Identify which cell holds the provided text, then report its [X, Y] central coordinate. 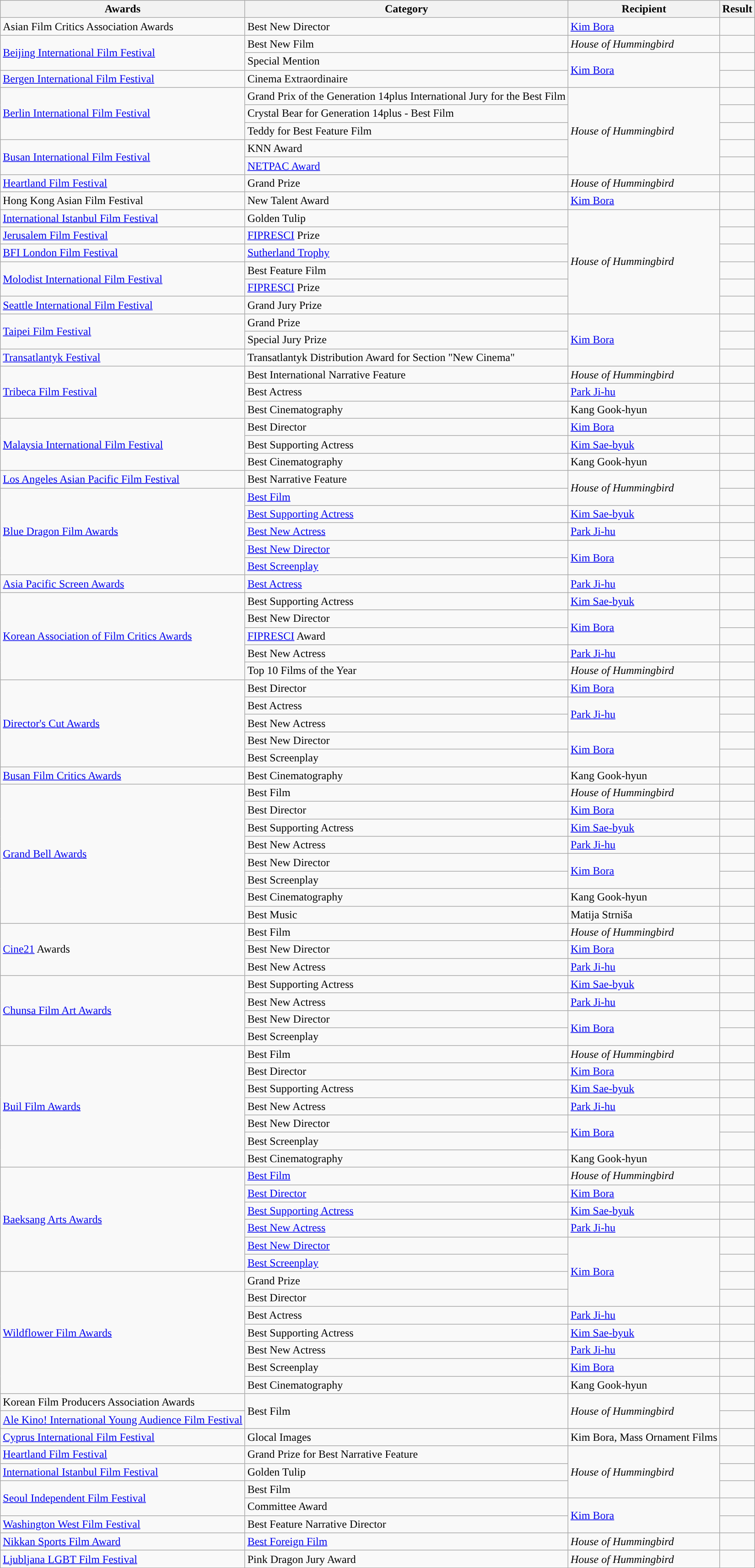
NETPAC Award [406, 166]
BFI London Film Festival [123, 253]
Los Angeles Asian Pacific Film Festival [123, 479]
Ale Kino! International Young Audience Film Festival [123, 1420]
Wildflower Film Awards [123, 1332]
Bergen International Film Festival [123, 79]
Committee Award [406, 1507]
Recipient [644, 9]
Sutherland Trophy [406, 253]
Tribeca Film Festival [123, 392]
Top 10 Films of the Year [406, 671]
Taipei Film Festival [123, 331]
Transatlantyk Distribution Award for Section "New Cinema" [406, 357]
Buil Film Awards [123, 1106]
Asia Pacific Screen Awards [123, 584]
Grand Prize for Best Narrative Feature [406, 1455]
Best Narrative Feature [406, 479]
Kim Bora, Mass Ornament Films [644, 1437]
Best International Narrative Feature [406, 375]
Busan Film Critics Awards [123, 776]
Grand Bell Awards [123, 854]
Jerusalem Film Festival [123, 236]
Best Feature Narrative Director [406, 1524]
Special Mention [406, 61]
Cine21 Awards [123, 949]
Berlin International Film Festival [123, 113]
Busan International Film Festival [123, 157]
Ljubljana LGBT Film Festival [123, 1559]
Awards [123, 9]
Cyprus International Film Festival [123, 1437]
Seattle International Film Festival [123, 305]
Baeksang Arts Awards [123, 1219]
Best Foreign Film [406, 1541]
Teddy for Best Feature Film [406, 131]
Matija Strniša [644, 915]
Pink Dragon Jury Award [406, 1559]
Hong Kong Asian Film Festival [123, 200]
Category [406, 9]
Director's Cut Awards [123, 723]
Transatlantyk Festival [123, 357]
Grand Prix of the Generation 14plus International Jury for the Best Film [406, 96]
Korean Film Producers Association Awards [123, 1402]
Cinema Extraordinaire [406, 79]
Blue Dragon Film Awards [123, 531]
FIPRESCI Award [406, 636]
Korean Association of Film Critics Awards [123, 636]
Malaysia International Film Festival [123, 444]
Best New Film [406, 44]
New Talent Award [406, 200]
Asian Film Critics Association Awards [123, 27]
Seoul Independent Film Festival [123, 1498]
Best Music [406, 915]
Special Jury Prize [406, 340]
Grand Jury Prize [406, 305]
Washington West Film Festival [123, 1524]
Glocal Images [406, 1437]
Beijing International Film Festival [123, 53]
Molodist International Film Festival [123, 279]
Result [737, 9]
Best Feature Film [406, 270]
Chunsa Film Art Awards [123, 1010]
KNN Award [406, 148]
Nikkan Sports Film Award [123, 1541]
Crystal Bear for Generation 14plus - Best Film [406, 113]
